Find where the given text appears and provide that cell's center as [x, y] coordinate. 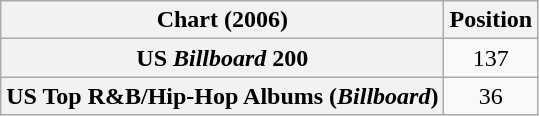
36 [491, 96]
Position [491, 20]
Chart (2006) [222, 20]
US Billboard 200 [222, 58]
137 [491, 58]
US Top R&B/Hip-Hop Albums (Billboard) [222, 96]
